For the text-containing cell, return its midpoint in [X, Y] coordinate format. 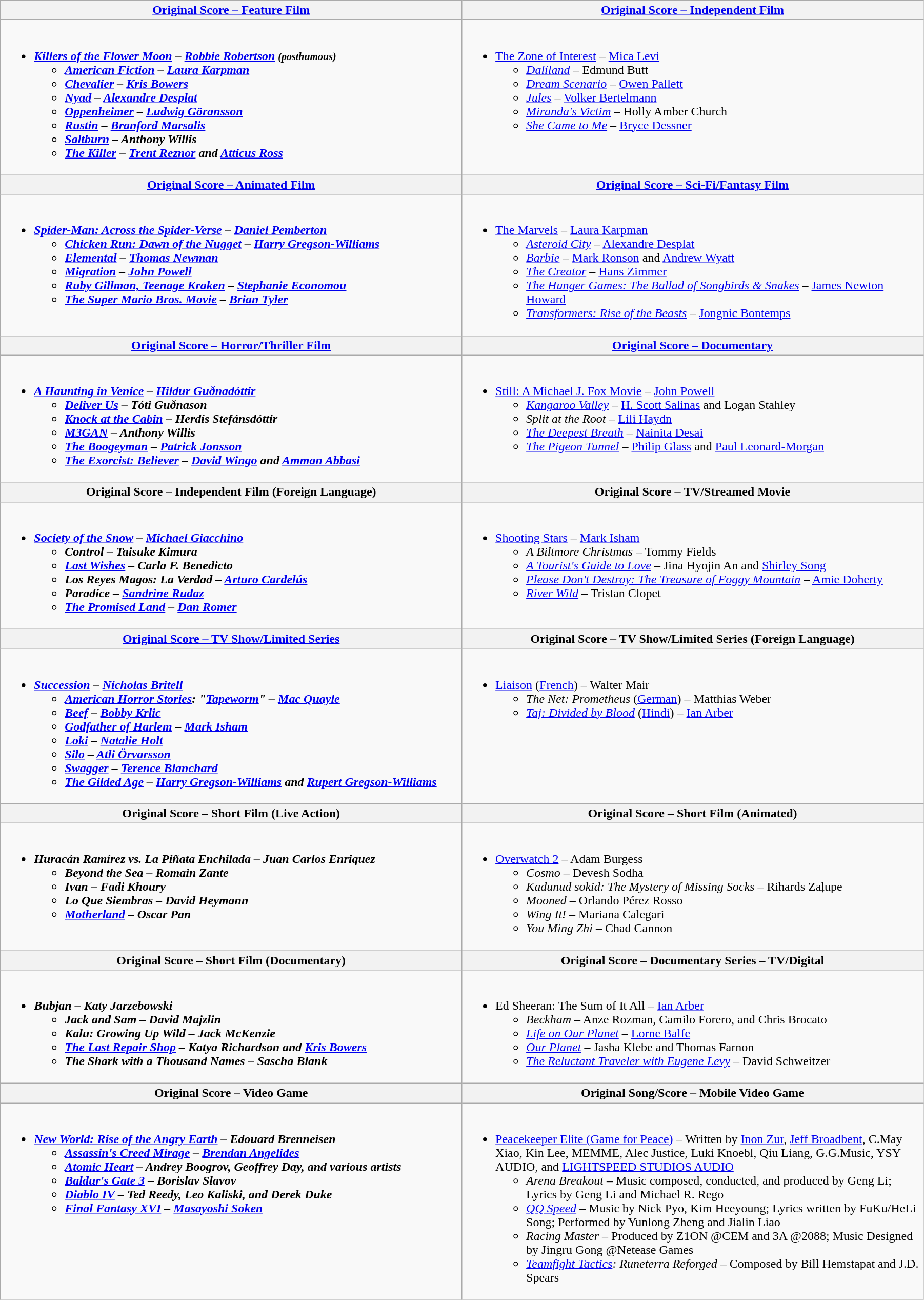
Original Score – Independent Film [693, 10]
Original Score – Documentary [693, 345]
Original Score – TV Show/Limited Series (Foreign Language) [693, 639]
Original Score – TV/Streamed Movie [693, 492]
Original Score – Video Game [231, 1093]
Original Score – Feature Film [231, 10]
Liaison (French) – Walter MairThe Net: Prometheus (German) – Matthias WeberTaj: Divided by Blood (Hindi) – Ian Arber [693, 726]
Original Score – Documentary Series – TV/Digital [693, 960]
Original Score – Sci-Fi/Fantasy Film [693, 185]
Original Song/Score – Mobile Video Game [693, 1093]
Original Score – Independent Film (Foreign Language) [231, 492]
Original Score – Animated Film [231, 185]
Original Score – Short Film (Animated) [693, 813]
Original Score – TV Show/Limited Series [231, 639]
Original Score – Horror/Thriller Film [231, 345]
Original Score – Short Film (Live Action) [231, 813]
Original Score – Short Film (Documentary) [231, 960]
